Detect which cell encompasses the target text, then output its [X, Y] center coordinate. 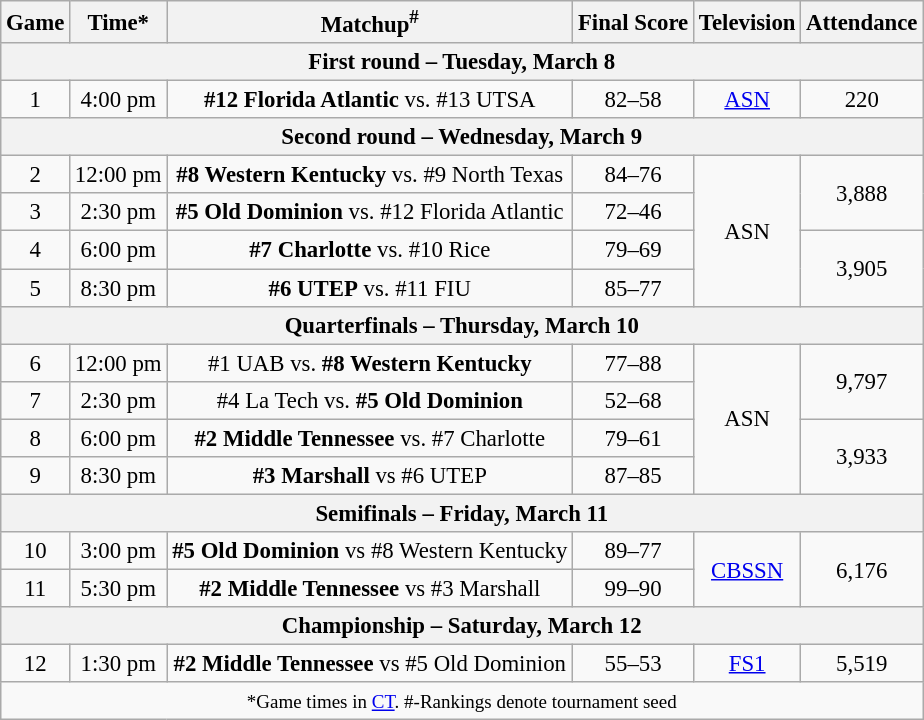
#2 Middle Tennessee vs #3 Marshall [370, 588]
82–58 [634, 100]
Attendance [862, 22]
79–69 [634, 250]
Final Score [634, 22]
FS1 [748, 664]
6 [36, 363]
12 [36, 664]
#1 UAB vs. #8 Western Kentucky [370, 363]
#4 La Tech vs. #5 Old Dominion [370, 400]
CBSSN [748, 570]
Second round – Wednesday, March 9 [462, 137]
7 [36, 400]
99–90 [634, 588]
220 [862, 100]
2 [36, 175]
3:00 pm [118, 551]
3,888 [862, 194]
#7 Charlotte vs. #10 Rice [370, 250]
77–88 [634, 363]
11 [36, 588]
5 [36, 288]
6,176 [862, 570]
#2 Middle Tennessee vs. #7 Charlotte [370, 438]
79–61 [634, 438]
3,933 [862, 456]
Quarterfinals – Thursday, March 10 [462, 325]
#6 UTEP vs. #11 FIU [370, 288]
5:30 pm [118, 588]
9,797 [862, 382]
89–77 [634, 551]
#3 Marshall vs #6 UTEP [370, 476]
#12 Florida Atlantic vs. #13 UTSA [370, 100]
*Game times in CT. #-Rankings denote tournament seed [462, 701]
Television [748, 22]
84–76 [634, 175]
8 [36, 438]
10 [36, 551]
9 [36, 476]
Matchup# [370, 22]
3,905 [862, 268]
Semifinals – Friday, March 11 [462, 513]
55–53 [634, 664]
1:30 pm [118, 664]
4:00 pm [118, 100]
72–46 [634, 213]
3 [36, 213]
1 [36, 100]
#2 Middle Tennessee vs #5 Old Dominion [370, 664]
85–77 [634, 288]
#5 Old Dominion vs. #12 Florida Atlantic [370, 213]
5,519 [862, 664]
#5 Old Dominion vs #8 Western Kentucky [370, 551]
52–68 [634, 400]
Game [36, 22]
#8 Western Kentucky vs. #9 North Texas [370, 175]
First round – Tuesday, March 8 [462, 62]
4 [36, 250]
87–85 [634, 476]
Championship – Saturday, March 12 [462, 626]
Time* [118, 22]
